Locate the cell with the specified text and output its (X, Y) center coordinate. 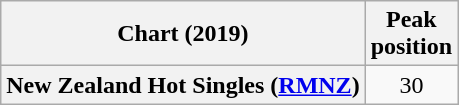
Chart (2019) (183, 34)
30 (411, 85)
New Zealand Hot Singles (RMNZ) (183, 85)
Peakposition (411, 34)
